Detect which cell encompasses the target text, then output its (X, Y) center coordinate. 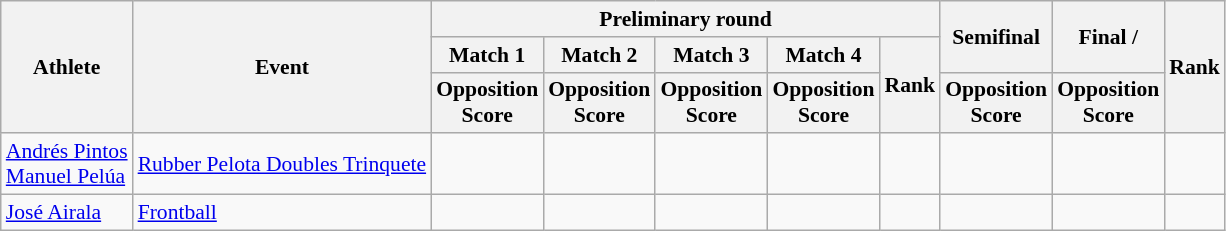
Match 2 (599, 55)
Final / (1108, 36)
Athlete (67, 67)
Andrés PintosManuel Pelúa (67, 164)
Semifinal (996, 36)
José Airala (67, 213)
Match 3 (711, 55)
Event (282, 67)
Match 1 (487, 55)
Match 4 (823, 55)
Frontball (282, 213)
Rubber Pelota Doubles Trinquete (282, 164)
Preliminary round (686, 19)
